Extract the (x, y) coordinate from the center of the cell holding the provided text.  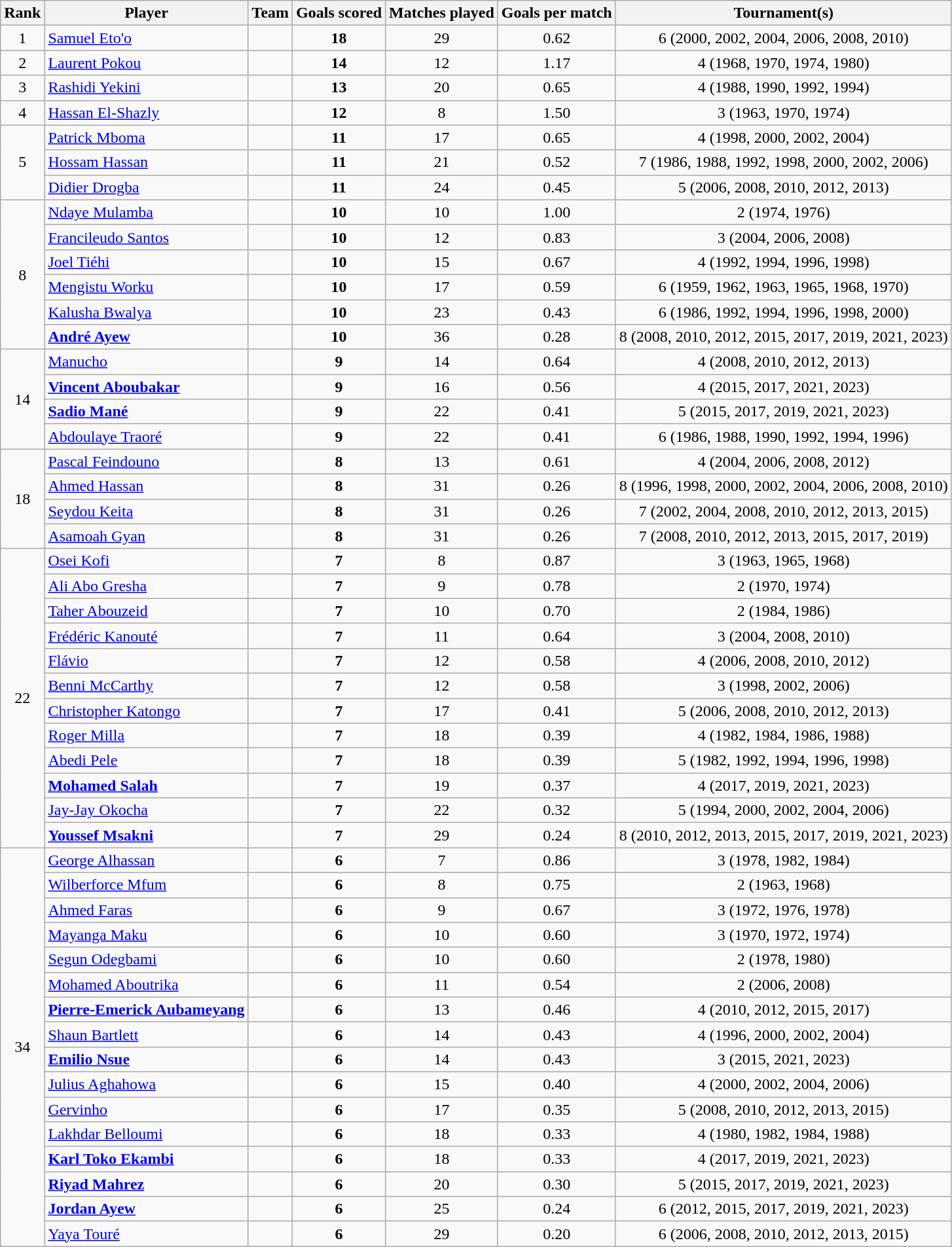
5 (1982, 1992, 1994, 1996, 1998) (783, 761)
Didier Drogba (147, 187)
6 (1986, 1992, 1994, 1996, 1998, 2000) (783, 312)
0.59 (557, 287)
3 (1963, 1965, 1968) (783, 561)
Christopher Katongo (147, 710)
Asamoah Gyan (147, 536)
Samuel Eto'o (147, 38)
0.87 (557, 561)
0.54 (557, 985)
Seydou Keita (147, 511)
Taher Abouzeid (147, 611)
0.40 (557, 1084)
Ali Abo Gresha (147, 586)
36 (442, 337)
23 (442, 312)
2 (1984, 1986) (783, 611)
0.45 (557, 187)
Jordan Ayew (147, 1209)
0.52 (557, 162)
Gervinho (147, 1110)
4 (1980, 1982, 1984, 1988) (783, 1134)
2 (1970, 1974) (783, 586)
5 (2008, 2010, 2012, 2013, 2015) (783, 1110)
Pascal Feindouno (147, 461)
4 (1982, 1984, 1986, 1988) (783, 736)
Mayanga Maku (147, 935)
2 (1974, 1976) (783, 212)
3 (1978, 1982, 1984) (783, 860)
Sadio Mané (147, 412)
Emilio Nsue (147, 1059)
25 (442, 1209)
Vincent Aboubakar (147, 387)
4 (2008, 2010, 2012, 2013) (783, 362)
Youssef Msakni (147, 835)
0.70 (557, 611)
6 (1986, 1988, 1990, 1992, 1994, 1996) (783, 437)
0.56 (557, 387)
0.75 (557, 885)
0.35 (557, 1110)
6 (2000, 2002, 2004, 2006, 2008, 2010) (783, 38)
Abedi Pele (147, 761)
Patrick Mboma (147, 137)
4 (1968, 1970, 1974, 1980) (783, 63)
Karl Toko Ekambi (147, 1159)
0.37 (557, 786)
8 (2008, 2010, 2012, 2015, 2017, 2019, 2021, 2023) (783, 337)
Yaya Touré (147, 1234)
4 (1996, 2000, 2002, 2004) (783, 1034)
2 (1963, 1968) (783, 885)
8 (2010, 2012, 2013, 2015, 2017, 2019, 2021, 2023) (783, 835)
7 (1986, 1988, 1992, 1998, 2000, 2002, 2006) (783, 162)
0.86 (557, 860)
4 (22, 113)
4 (2006, 2008, 2010, 2012) (783, 660)
0.78 (557, 586)
Player (147, 13)
Lakhdar Belloumi (147, 1134)
4 (2004, 2006, 2008, 2012) (783, 461)
3 (2015, 2021, 2023) (783, 1059)
0.28 (557, 337)
19 (442, 786)
Tournament(s) (783, 13)
34 (22, 1047)
Wilberforce Mfum (147, 885)
Kalusha Bwalya (147, 312)
Goals scored (339, 13)
4 (2000, 2002, 2004, 2006) (783, 1084)
Flávio (147, 660)
Team (270, 13)
Hassan El-Shazly (147, 113)
7 (2002, 2004, 2008, 2010, 2012, 2013, 2015) (783, 511)
André Ayew (147, 337)
Jay-Jay Okocha (147, 810)
Matches played (442, 13)
1.00 (557, 212)
Rashidi Yekini (147, 88)
0.83 (557, 237)
4 (2015, 2017, 2021, 2023) (783, 387)
3 (2004, 2006, 2008) (783, 237)
7 (2008, 2010, 2012, 2013, 2015, 2017, 2019) (783, 536)
6 (2012, 2015, 2017, 2019, 2021, 2023) (783, 1209)
4 (1998, 2000, 2002, 2004) (783, 137)
1.17 (557, 63)
Mengistu Worku (147, 287)
Benni McCarthy (147, 685)
6 (2006, 2008, 2010, 2012, 2013, 2015) (783, 1234)
Joel Tiéhi (147, 262)
1 (22, 38)
3 (1972, 1976, 1978) (783, 910)
Manucho (147, 362)
0.20 (557, 1234)
Frédéric Kanouté (147, 636)
Goals per match (557, 13)
Riyad Mahrez (147, 1184)
4 (2010, 2012, 2015, 2017) (783, 1009)
3 (1963, 1970, 1974) (783, 113)
Shaun Bartlett (147, 1034)
3 (22, 88)
Ndaye Mulamba (147, 212)
Rank (22, 13)
0.62 (557, 38)
2 (2006, 2008) (783, 985)
George Alhassan (147, 860)
4 (1992, 1994, 1996, 1998) (783, 262)
Segun Odegbami (147, 960)
24 (442, 187)
2 (22, 63)
2 (1978, 1980) (783, 960)
Abdoulaye Traoré (147, 437)
21 (442, 162)
8 (1996, 1998, 2000, 2002, 2004, 2006, 2008, 2010) (783, 486)
3 (1998, 2002, 2006) (783, 685)
5 (22, 162)
Mohamed Salah (147, 786)
3 (1970, 1972, 1974) (783, 935)
4 (1988, 1990, 1992, 1994) (783, 88)
Roger Milla (147, 736)
Pierre-Emerick Aubameyang (147, 1009)
Osei Kofi (147, 561)
Ahmed Hassan (147, 486)
0.30 (557, 1184)
5 (1994, 2000, 2002, 2004, 2006) (783, 810)
3 (2004, 2008, 2010) (783, 636)
6 (1959, 1962, 1963, 1965, 1968, 1970) (783, 287)
0.61 (557, 461)
1.50 (557, 113)
Hossam Hassan (147, 162)
0.32 (557, 810)
Francileudo Santos (147, 237)
0.46 (557, 1009)
Ahmed Faras (147, 910)
16 (442, 387)
Mohamed Aboutrika (147, 985)
Julius Aghahowa (147, 1084)
Laurent Pokou (147, 63)
